From the cell containing the given text, extract its center point as [x, y] coordinate. 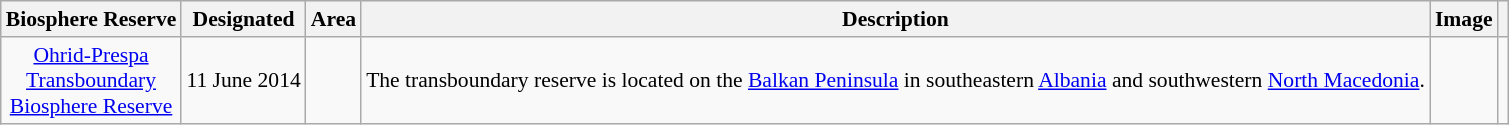
Description [896, 19]
Designated [243, 19]
Area [334, 19]
Ohrid-PrespaTransboundaryBiosphere Reserve [92, 80]
11 June 2014 [243, 80]
Image [1464, 19]
The transboundary reserve is located on the Balkan Peninsula in southeastern Albania and southwestern North Macedonia. [896, 80]
Biosphere Reserve [92, 19]
